Detect which cell encompasses the target text, then output its (X, Y) center coordinate. 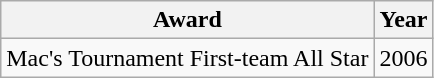
Mac's Tournament First-team All Star (188, 58)
2006 (404, 58)
Year (404, 20)
Award (188, 20)
